Locate the cell with the specified text and output its (x, y) center coordinate. 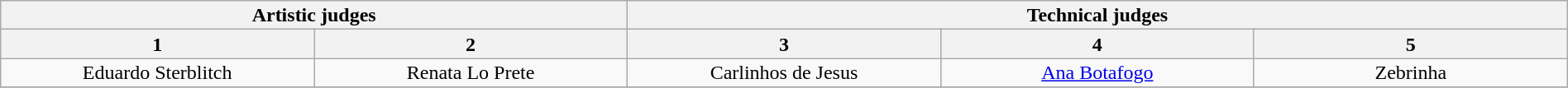
Ana Botafogo (1097, 72)
1 (157, 44)
3 (784, 44)
2 (471, 44)
Eduardo Sterblitch (157, 72)
Renata Lo Prete (471, 72)
Carlinhos de Jesus (784, 72)
5 (1411, 44)
Technical judges (1098, 15)
Artistic judges (314, 15)
Zebrinha (1411, 72)
4 (1097, 44)
